Find where the given text appears and provide that cell's center as (X, Y) coordinate. 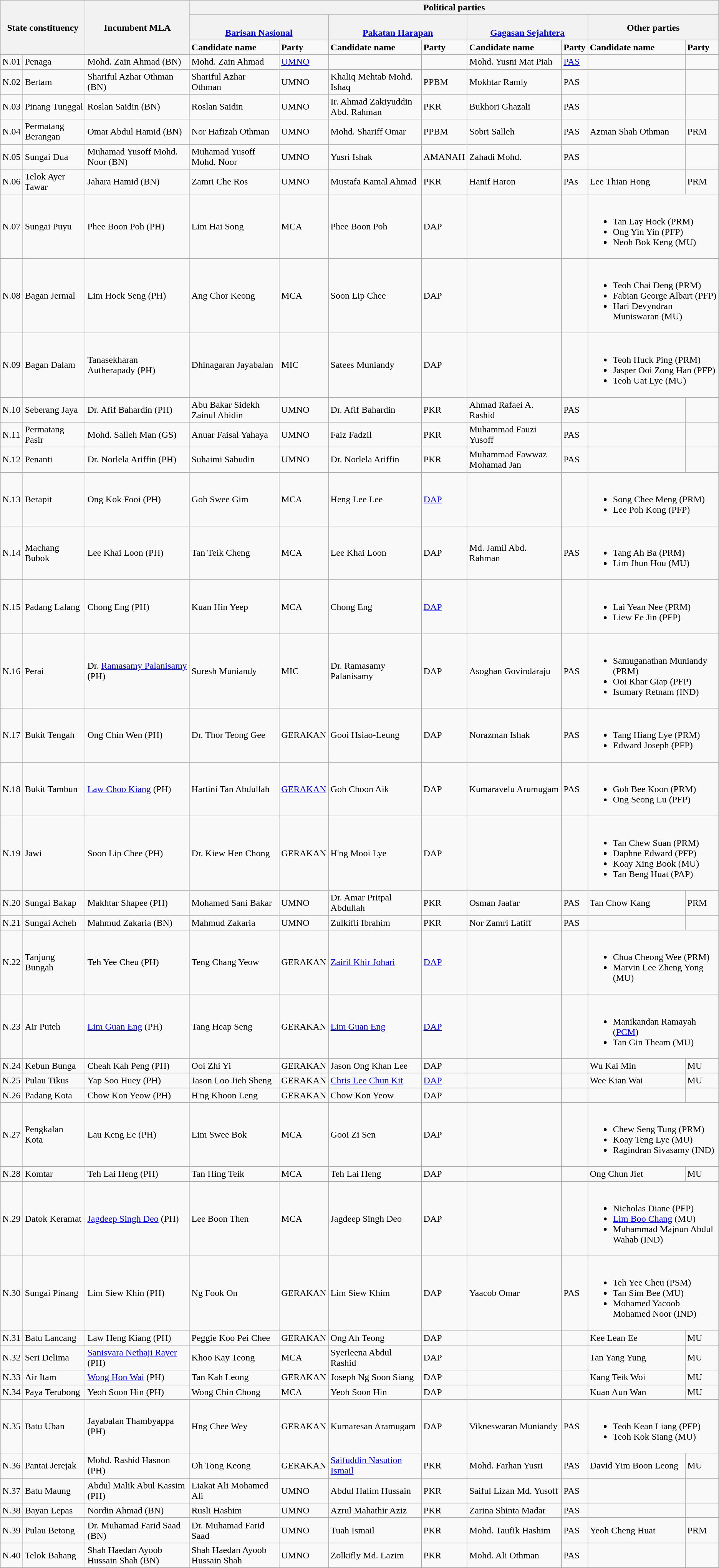
Lee Thian Hong (636, 181)
Wu Kai Min (636, 1066)
Machang Bubok (54, 553)
N.27 (12, 1134)
Teh Lai Heng (PH) (138, 1174)
Lim Hai Song (234, 226)
Pulau Betong (54, 1530)
Bukit Tambun (54, 789)
Law Choo Kiang (PH) (138, 789)
Liakat Ali Mohamed Ali (234, 1490)
N.12 (12, 460)
Lee Khai Loon (PH) (138, 553)
Ong Kok Fooi (PH) (138, 499)
Sungai Bakap (54, 903)
Permatang Berangan (54, 131)
Lim Swee Bok (234, 1134)
Faiz Fadzil (375, 435)
N.23 (12, 1026)
Batu Lancang (54, 1338)
Chong Eng (375, 607)
N.31 (12, 1338)
Dr. Muhamad Farid Saad (234, 1530)
Tanjung Bungah (54, 962)
N.29 (12, 1219)
Abu Bakar Sidekh Zainul Abidin (234, 410)
Muhamad Yusoff Mohd. Noor (BN) (138, 157)
Mohd. Shariff Omar (375, 131)
Incumbent MLA (138, 28)
Teh Yee Cheu (PH) (138, 962)
Ng Fook On (234, 1293)
Dr. Ramasamy Palanisamy (375, 671)
N.04 (12, 131)
N.28 (12, 1174)
Bagan Dalam (54, 365)
David Yim Boon Leong (636, 1466)
Other parties (653, 28)
N.11 (12, 435)
Mohd. Zain Ahmad (BN) (138, 62)
Tan Lay Hock (PRM)Ong Yin Yin (PFP)Neoh Bok Keng (MU) (653, 226)
Mokhtar Ramly (514, 81)
Chew Seng Tung (PRM)Koay Teng Lye (MU)Ragindran Sivasamy (IND) (653, 1134)
Lim Siew Khim (375, 1293)
Lim Guan Eng (375, 1026)
Yusri Ishak (375, 157)
Ong Chun Jiet (636, 1174)
Padang Kota (54, 1095)
Lee Khai Loon (375, 553)
N.32 (12, 1357)
Kebun Bunga (54, 1066)
Khoo Kay Teong (234, 1357)
Wong Chin Chong (234, 1392)
Dr. Muhamad Farid Saad (BN) (138, 1530)
Satees Muniandy (375, 365)
Kumaravelu Arumugam (514, 789)
N.33 (12, 1377)
Telok Ayer Tawar (54, 181)
Bayan Lepas (54, 1510)
Kee Lean Ee (636, 1338)
Seri Delima (54, 1357)
N.20 (12, 903)
Muhammad Fauzi Yusoff (514, 435)
Perai (54, 671)
Goh Bee Koon (PRM)Ong Seong Lu (PFP) (653, 789)
Datok Keramat (54, 1219)
Dhinagaran Jayabalan (234, 365)
Political parties (454, 8)
Asoghan Govindaraju (514, 671)
State constituency (43, 28)
Ong Ah Teong (375, 1338)
Jason Loo Jieh Sheng (234, 1080)
Tan Chew Suan (PRM)Daphne Edward (PFP)Koay Xing Book (MU)Tan Beng Huat (PAP) (653, 853)
N.13 (12, 499)
Suresh Muniandy (234, 671)
Mohd. Yusni Mat Piah (514, 62)
N.22 (12, 962)
Mahmud Zakaria (BN) (138, 923)
N.05 (12, 157)
Shah Haedan Ayoob Hussain Shah (BN) (138, 1555)
Tang Heap Seng (234, 1026)
Kuan Aun Wan (636, 1392)
N.39 (12, 1530)
Mohd. Rashid Hasnon (PH) (138, 1466)
N.14 (12, 553)
N.35 (12, 1426)
N.17 (12, 735)
Roslan Saidin (BN) (138, 107)
Paya Terubong (54, 1392)
Mohd. Farhan Yusri (514, 1466)
Vikneswaran Muniandy (514, 1426)
Tanasekharan Autherapady (PH) (138, 365)
Gagasan Sejahtera (527, 28)
Shah Haedan Ayoob Hussain Shah (234, 1555)
Muhammad Fawwaz Mohamad Jan (514, 460)
Pengkalan Kota (54, 1134)
Norazman Ishak (514, 735)
Pinang Tunggal (54, 107)
Barisan Nasional (259, 28)
Yeoh Cheng Huat (636, 1530)
Nor Hafizah Othman (234, 131)
Sungai Acheh (54, 923)
N.10 (12, 410)
N.40 (12, 1555)
Saifuddin Nasution Ismail (375, 1466)
Chow Kon Yeow (PH) (138, 1095)
Dr. Thor Teong Gee (234, 735)
Air Itam (54, 1377)
Tan Hing Teik (234, 1174)
N.19 (12, 853)
Song Chee Meng (PRM)Lee Poh Kong (PFP) (653, 499)
Teh Lai Heng (375, 1174)
Peggie Koo Pei Chee (234, 1338)
Bukit Tengah (54, 735)
Nordin Ahmad (BN) (138, 1510)
Joseph Ng Soon Siang (375, 1377)
Abdul Malik Abul Kassim (PH) (138, 1490)
N.09 (12, 365)
Sobri Salleh (514, 131)
N.06 (12, 181)
Yaacob Omar (514, 1293)
Manikandan Ramayah (PCM)Tan Gin Theam (MU) (653, 1026)
Syerleena Abdul Rashid (375, 1357)
Nor Zamri Latiff (514, 923)
Mustafa Kamal Ahmad (375, 181)
Mohamed Sani Bakar (234, 903)
Nicholas Diane (PFP)Lim Boo Chang (MU)Muhammad Majnun Abdul Wahab (IND) (653, 1219)
Tan Chow Kang (636, 903)
Hanif Haron (514, 181)
Law Heng Kiang (PH) (138, 1338)
Teng Chang Yeow (234, 962)
Goh Choon Aik (375, 789)
Hng Chee Wey (234, 1426)
Makhtar Shapee (PH) (138, 903)
Dr. Afif Bahardin (375, 410)
Lim Guan Eng (PH) (138, 1026)
N.18 (12, 789)
Zahadi Mohd. (514, 157)
Lai Yean Nee (PRM)Liew Ee Jin (PFP) (653, 607)
Md. Jamil Abd. Rahman (514, 553)
Pulau Tikus (54, 1080)
N.36 (12, 1466)
Teoh Huck Ping (PRM)Jasper Ooi Zong Han (PFP)Teoh Uat Lye (MU) (653, 365)
Chua Cheong Wee (PRM)Marvin Lee Zheng Yong (MU) (653, 962)
Heng Lee Lee (375, 499)
Suhaimi Sabudin (234, 460)
Pantai Jerejak (54, 1466)
Yap Soo Huey (PH) (138, 1080)
H'ng Mooi Lye (375, 853)
Jason Ong Khan Lee (375, 1066)
Kuan Hin Yeep (234, 607)
Shariful Azhar Othman (234, 81)
Mohd. Salleh Man (GS) (138, 435)
Rusli Hashim (234, 1510)
Bertam (54, 81)
Khaliq Mehtab Mohd. Ishaq (375, 81)
Zamri Che Ros (234, 181)
N.15 (12, 607)
Azrul Mahathir Aziz (375, 1510)
Gooi Hsiao-Leung (375, 735)
Wee Kian Wai (636, 1080)
Batu Uban (54, 1426)
Oh Tong Keong (234, 1466)
AMANAH (444, 157)
Zairil Khir Johari (375, 962)
Dr. Kiew Hen Chong (234, 853)
Omar Abdul Hamid (BN) (138, 131)
N.38 (12, 1510)
Teoh Kean Liang (PFP)Teoh Kok Siang (MU) (653, 1426)
N.26 (12, 1095)
Hartini Tan Abdullah (234, 789)
N.21 (12, 923)
N.37 (12, 1490)
Mahmud Zakaria (234, 923)
N.25 (12, 1080)
Abdul Halim Hussain (375, 1490)
Soon Lip Chee (PH) (138, 853)
Tang Hiang Lye (PRM)Edward Joseph (PFP) (653, 735)
Chow Kon Yeow (375, 1095)
PAs (575, 181)
Pakatan Harapan (398, 28)
Cheah Kah Peng (PH) (138, 1066)
N.01 (12, 62)
Yeoh Soon Hin (PH) (138, 1392)
Teoh Chai Deng (PRM)Fabian George Albart (PFP)Hari Devyndran Muniswaran (MU) (653, 296)
Dr. Norlela Ariffin (PH) (138, 460)
Tan Teik Cheng (234, 553)
Permatang Pasir (54, 435)
Kang Teik Woi (636, 1377)
H'ng Khoon Leng (234, 1095)
N.34 (12, 1392)
N.03 (12, 107)
Komtar (54, 1174)
Lim Hock Seng (PH) (138, 296)
Goh Swee Gim (234, 499)
Zulkifli Ibrahim (375, 923)
Teh Yee Cheu (PSM)Tan Sim Bee (MU)Mohamed Yacoob Mohamed Noor (IND) (653, 1293)
Ahmad Rafaei A. Rashid (514, 410)
Samuganathan Muniandy (PRM)Ooi Khar Giap (PFP)Isumary Retnam (IND) (653, 671)
Yeoh Soon Hin (375, 1392)
N.08 (12, 296)
Phee Boon Poh (PH) (138, 226)
Tan Yang Yung (636, 1357)
Sungai Dua (54, 157)
Tan Kah Leong (234, 1377)
Saiful Lizan Md. Yusoff (514, 1490)
Mohd. Ali Othman (514, 1555)
Chong Eng (PH) (138, 607)
Shariful Azhar Othman (BN) (138, 81)
Zarina Shinta Madar (514, 1510)
Lau Keng Ee (PH) (138, 1134)
Lim Siew Khin (PH) (138, 1293)
Seberang Jaya (54, 410)
N.24 (12, 1066)
Penanti (54, 460)
Sungai Puyu (54, 226)
Penaga (54, 62)
Air Puteh (54, 1026)
Berapit (54, 499)
Roslan Saidin (234, 107)
Dr. Ramasamy Palanisamy (PH) (138, 671)
Muhamad Yusoff Mohd. Noor (234, 157)
N.07 (12, 226)
Dr. Norlela Ariffin (375, 460)
Tang Ah Ba (PRM)Lim Jhun Hou (MU) (653, 553)
Phee Boon Poh (375, 226)
Jagdeep Singh Deo (375, 1219)
Batu Maung (54, 1490)
Anuar Faisal Yahaya (234, 435)
Mohd. Zain Ahmad (234, 62)
N.02 (12, 81)
Zolkifly Md. Lazim (375, 1555)
Gooi Zi Sen (375, 1134)
Jahara Hamid (BN) (138, 181)
Ooi Zhi Yi (234, 1066)
Azman Shah Othman (636, 131)
Chris Lee Chun Kit (375, 1080)
Jayabalan Thambyappa (PH) (138, 1426)
Lee Boon Then (234, 1219)
Padang Lalang (54, 607)
Bukhori Ghazali (514, 107)
Sanisvara Nethaji Rayer (PH) (138, 1357)
Kumaresan Aramugam (375, 1426)
Soon Lip Chee (375, 296)
Mohd. Taufik Hashim (514, 1530)
Bagan Jermal (54, 296)
Ir. Ahmad Zakiyuddin Abd. Rahman (375, 107)
Dr. Afif Bahardin (PH) (138, 410)
N.30 (12, 1293)
Wong Hon Wai (PH) (138, 1377)
Osman Jaafar (514, 903)
Jawi (54, 853)
Sungai Pinang (54, 1293)
Ang Chor Keong (234, 296)
Dr. Amar Pritpal Abdullah (375, 903)
Telok Bahang (54, 1555)
Ong Chin Wen (PH) (138, 735)
N.16 (12, 671)
Jagdeep Singh Deo (PH) (138, 1219)
Tuah Ismail (375, 1530)
